Locate the cell with the specified text and output its [X, Y] center coordinate. 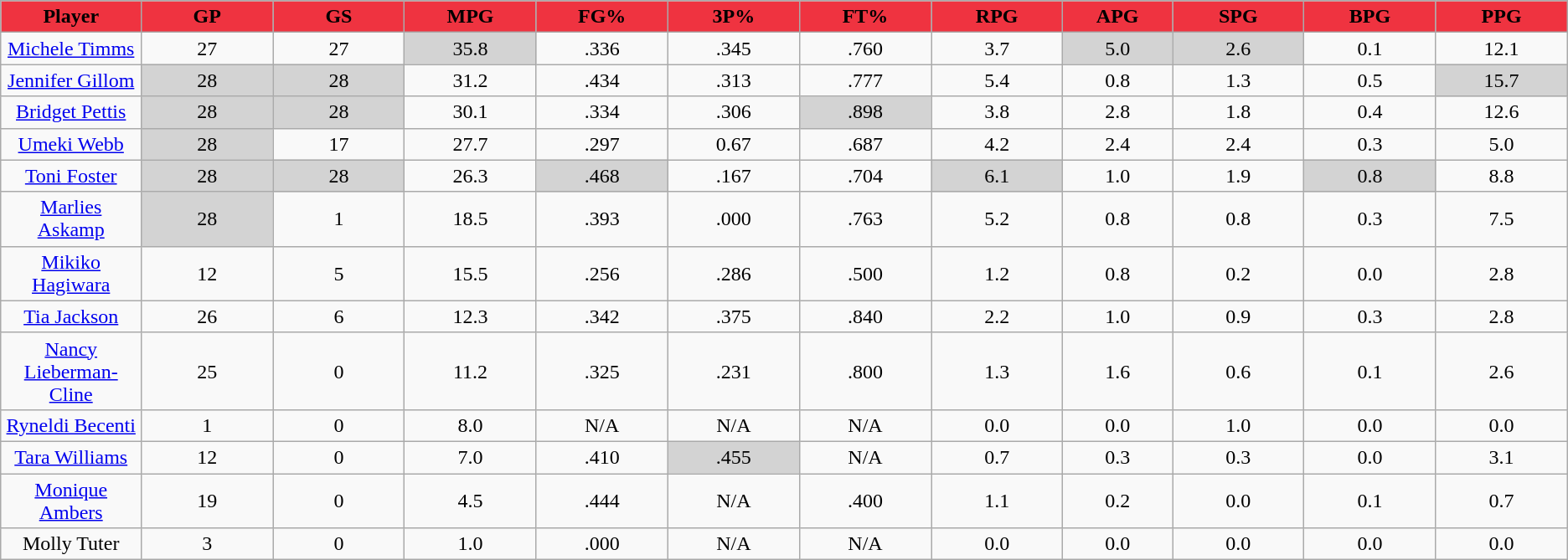
Mikiko Hagiwara [71, 273]
Monique Ambers [71, 501]
.687 [864, 144]
.410 [601, 457]
0.9 [1238, 316]
3 [208, 544]
4.2 [997, 144]
FG% [601, 17]
17 [338, 144]
8.8 [1501, 176]
30.1 [471, 112]
.800 [864, 371]
5.2 [997, 219]
.400 [864, 501]
31.2 [471, 80]
GP [208, 17]
MPG [471, 17]
.760 [864, 49]
7.5 [1501, 219]
BPG [1370, 17]
1.6 [1117, 371]
.763 [864, 219]
.325 [601, 371]
15.7 [1501, 80]
.704 [864, 176]
1.8 [1238, 112]
PPG [1501, 17]
35.8 [471, 49]
GS [338, 17]
.334 [601, 112]
18.5 [471, 219]
.898 [864, 112]
FT% [864, 17]
26 [208, 316]
Toni Foster [71, 176]
.393 [601, 219]
Jennifer Gillom [71, 80]
.231 [734, 371]
Tia Jackson [71, 316]
15.5 [471, 273]
.256 [601, 273]
Molly Tuter [71, 544]
.444 [601, 501]
11.2 [471, 371]
.286 [734, 273]
6.1 [997, 176]
3.7 [997, 49]
3.8 [997, 112]
.434 [601, 80]
Nancy Lieberman-Cline [71, 371]
Umeki Webb [71, 144]
5 [338, 273]
RPG [997, 17]
Ryneldi Becenti [71, 425]
1.1 [997, 501]
.455 [734, 457]
Michele Timms [71, 49]
0.67 [734, 144]
.345 [734, 49]
26.3 [471, 176]
Player [71, 17]
12.1 [1501, 49]
.777 [864, 80]
19 [208, 501]
2.2 [997, 316]
.167 [734, 176]
12.3 [471, 316]
5.4 [997, 80]
Tara Williams [71, 457]
Bridget Pettis [71, 112]
APG [1117, 17]
.500 [864, 273]
0.6 [1238, 371]
.336 [601, 49]
7.0 [471, 457]
Marlies Askamp [71, 219]
3.1 [1501, 457]
6 [338, 316]
1.9 [1238, 176]
1.2 [997, 273]
.375 [734, 316]
.306 [734, 112]
.297 [601, 144]
25 [208, 371]
.313 [734, 80]
12.6 [1501, 112]
4.5 [471, 501]
.840 [864, 316]
SPG [1238, 17]
27.7 [471, 144]
.342 [601, 316]
0.4 [1370, 112]
8.0 [471, 425]
3P% [734, 17]
0.5 [1370, 80]
.468 [601, 176]
